Find where the given text appears and provide that cell's center as (x, y) coordinate. 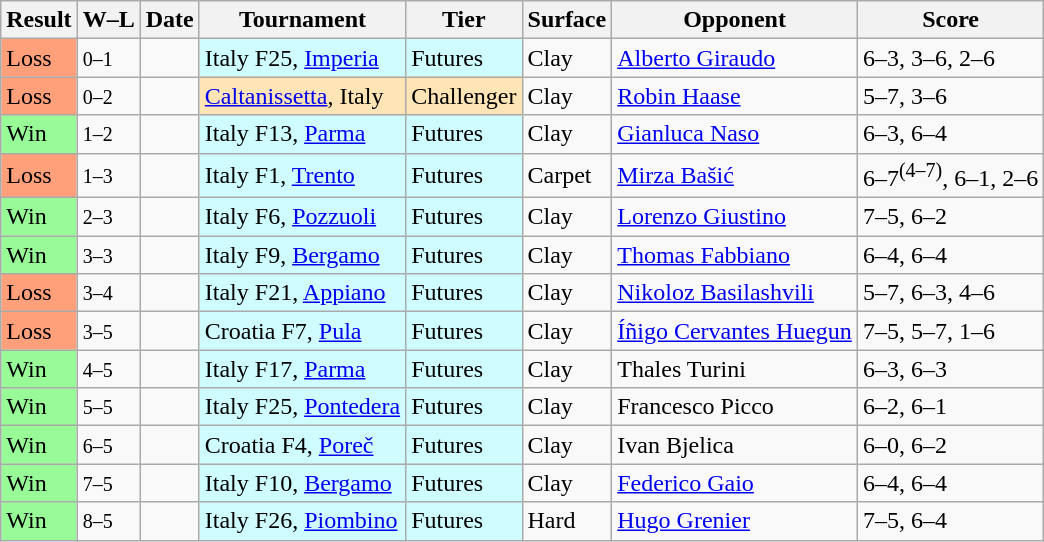
6–3, 6–4 (950, 134)
Lorenzo Giustino (735, 217)
Ivan Bjelica (735, 445)
Italy F17, Parma (302, 369)
6–0, 6–2 (950, 445)
5–5 (108, 407)
Robin Haase (735, 96)
Gianluca Naso (735, 134)
Result (39, 20)
Italy F25, Imperia (302, 58)
W–L (108, 20)
Score (950, 20)
6–7(4–7), 6–1, 2–6 (950, 176)
3–5 (108, 331)
Croatia F4, Poreč (302, 445)
3–4 (108, 293)
Hard (567, 521)
Opponent (735, 20)
Italy F21, Appiano (302, 293)
5–7, 6–3, 4–6 (950, 293)
7–5, 5–7, 1–6 (950, 331)
Alberto Giraudo (735, 58)
Italy F9, Bergamo (302, 255)
Carpet (567, 176)
1–2 (108, 134)
Nikoloz Basilashvili (735, 293)
6–5 (108, 445)
3–3 (108, 255)
Hugo Grenier (735, 521)
Mirza Bašić (735, 176)
8–5 (108, 521)
Tournament (302, 20)
Italy F13, Parma (302, 134)
Francesco Picco (735, 407)
0–2 (108, 96)
Italy F1, Trento (302, 176)
2–3 (108, 217)
4–5 (108, 369)
Date (170, 20)
1–3 (108, 176)
Italy F6, Pozzuoli (302, 217)
Tier (464, 20)
7–5, 6–2 (950, 217)
Thomas Fabbiano (735, 255)
6–3, 6–3 (950, 369)
Íñigo Cervantes Huegun (735, 331)
Thales Turini (735, 369)
Federico Gaio (735, 483)
7–5, 6–4 (950, 521)
Croatia F7, Pula (302, 331)
Surface (567, 20)
Italy F25, Pontedera (302, 407)
Caltanissetta, Italy (302, 96)
6–2, 6–1 (950, 407)
5–7, 3–6 (950, 96)
Italy F10, Bergamo (302, 483)
6–3, 3–6, 2–6 (950, 58)
Italy F26, Piombino (302, 521)
0–1 (108, 58)
Challenger (464, 96)
7–5 (108, 483)
